Identify which cell holds the provided text, then report its (x, y) central coordinate. 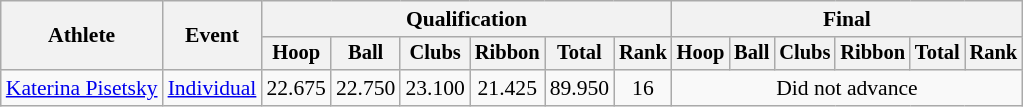
23.100 (434, 88)
Qualification (466, 19)
Katerina Pisetsky (82, 88)
Did not advance (847, 88)
22.750 (366, 88)
Event (212, 36)
21.425 (508, 88)
Athlete (82, 36)
Individual (212, 88)
Final (847, 19)
16 (643, 88)
22.675 (296, 88)
89.950 (580, 88)
